Return the (X, Y) coordinate for the center point of the cell that contains the specified text.  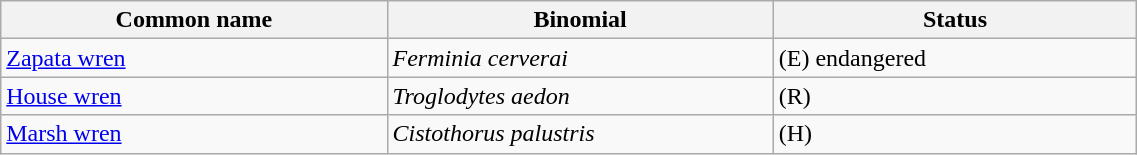
Common name (194, 20)
(R) (955, 96)
Ferminia cerverai (580, 58)
Cistothorus palustris (580, 134)
Troglodytes aedon (580, 96)
Status (955, 20)
Marsh wren (194, 134)
(E) endangered (955, 58)
Binomial (580, 20)
(H) (955, 134)
House wren (194, 96)
Zapata wren (194, 58)
